Extract the (x, y) coordinate from the center of the cell holding the provided text.  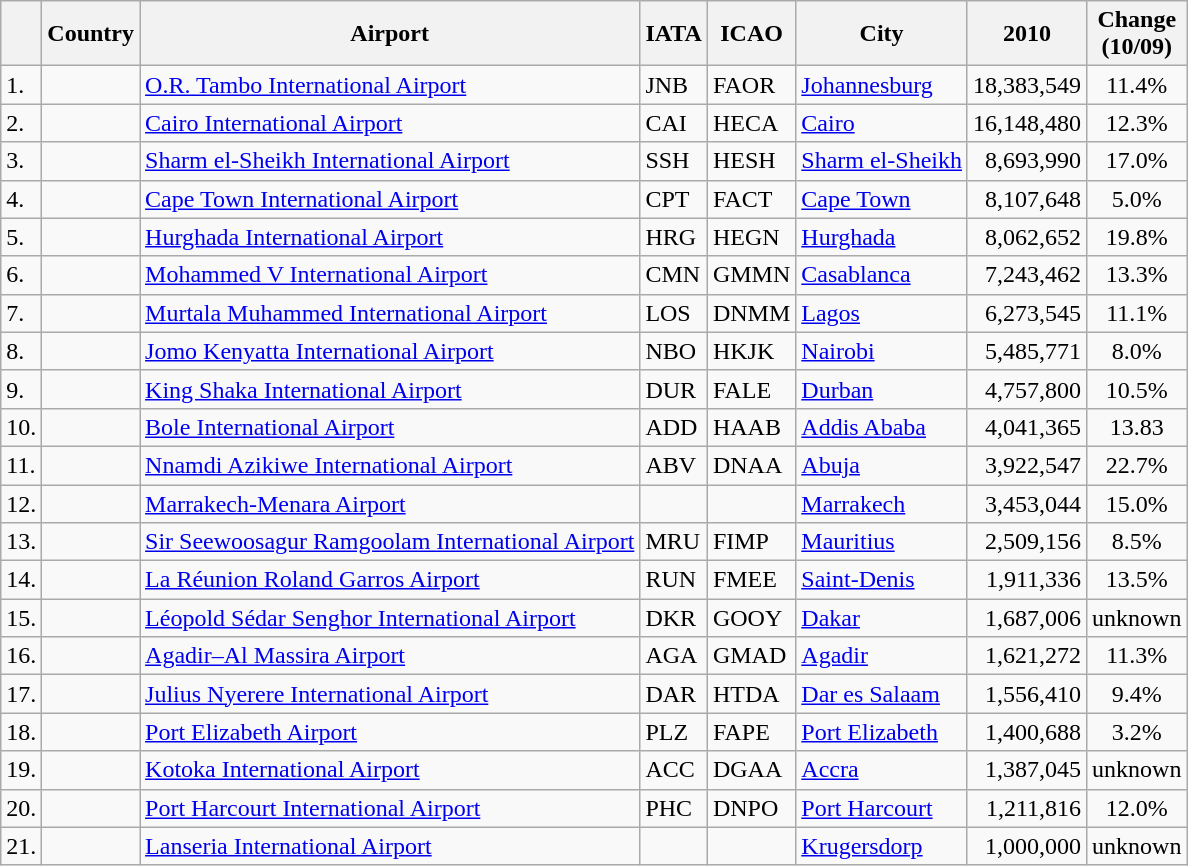
IATA (674, 34)
Hurghada International Airport (390, 237)
12.0% (1137, 808)
DNMM (751, 313)
1,687,006 (1026, 618)
Accra (882, 770)
Durban (882, 389)
DNAA (751, 465)
FAOR (751, 85)
10.5% (1137, 389)
13.5% (1137, 580)
DAR (674, 694)
Lagos (882, 313)
JNB (674, 85)
4. (22, 199)
3,922,547 (1026, 465)
Change (10/09) (1137, 34)
7,243,462 (1026, 275)
16,148,480 (1026, 123)
AGA (674, 656)
11.4% (1137, 85)
Cairo International Airport (390, 123)
1,911,336 (1026, 580)
HRG (674, 237)
15. (22, 618)
2. (22, 123)
Cairo (882, 123)
FIMP (751, 542)
HTDA (751, 694)
DUR (674, 389)
Bole International Airport (390, 427)
Sharm el-Sheikh International Airport (390, 161)
Addis Ababa (882, 427)
11.1% (1137, 313)
City (882, 34)
HECA (751, 123)
8. (22, 351)
RUN (674, 580)
18,383,549 (1026, 85)
LOS (674, 313)
2010 (1026, 34)
Cape Town International Airport (390, 199)
Port Harcourt International Airport (390, 808)
7. (22, 313)
FAPE (751, 732)
5.0% (1137, 199)
21. (22, 846)
8,062,652 (1026, 237)
Dakar (882, 618)
Port Elizabeth (882, 732)
Nairobi (882, 351)
FALE (751, 389)
4,041,365 (1026, 427)
DKR (674, 618)
1. (22, 85)
Casablanca (882, 275)
11. (22, 465)
GMMN (751, 275)
SSH (674, 161)
13. (22, 542)
16. (22, 656)
FMEE (751, 580)
NBO (674, 351)
1,000,000 (1026, 846)
DNPO (751, 808)
Saint-Denis (882, 580)
PLZ (674, 732)
Sharm el-Sheikh (882, 161)
Mohammed V International Airport (390, 275)
1,211,816 (1026, 808)
9.4% (1137, 694)
3.2% (1137, 732)
Mauritius (882, 542)
8,693,990 (1026, 161)
Kotoka International Airport (390, 770)
9. (22, 389)
FACT (751, 199)
HEGN (751, 237)
HKJK (751, 351)
HESH (751, 161)
Johannesburg (882, 85)
Airport (390, 34)
O.R. Tambo International Airport (390, 85)
Marrakech (882, 503)
PHC (674, 808)
Lanseria International Airport (390, 846)
19.8% (1137, 237)
La Réunion Roland Garros Airport (390, 580)
15.0% (1137, 503)
3. (22, 161)
20. (22, 808)
Dar es Salaam (882, 694)
Marrakech-Menara Airport (390, 503)
MRU (674, 542)
Sir Seewoosagur Ramgoolam International Airport (390, 542)
12.3% (1137, 123)
Agadir (882, 656)
22.7% (1137, 465)
8.5% (1137, 542)
Cape Town (882, 199)
5,485,771 (1026, 351)
Krugersdorp (882, 846)
17.0% (1137, 161)
8,107,648 (1026, 199)
Country (91, 34)
17. (22, 694)
10. (22, 427)
Hurghada (882, 237)
1,621,272 (1026, 656)
Agadir–Al Massira Airport (390, 656)
1,387,045 (1026, 770)
GMAD (751, 656)
King Shaka International Airport (390, 389)
Port Elizabeth Airport (390, 732)
Nnamdi Azikiwe International Airport (390, 465)
ABV (674, 465)
Jomo Kenyatta International Airport (390, 351)
Abuja (882, 465)
CMN (674, 275)
13.3% (1137, 275)
8.0% (1137, 351)
ACC (674, 770)
4,757,800 (1026, 389)
13.83 (1137, 427)
CPT (674, 199)
DGAA (751, 770)
3,453,044 (1026, 503)
CAI (674, 123)
6. (22, 275)
19. (22, 770)
Julius Nyerere International Airport (390, 694)
Murtala Muhammed International Airport (390, 313)
12. (22, 503)
ICAO (751, 34)
1,556,410 (1026, 694)
GOOY (751, 618)
18. (22, 732)
2,509,156 (1026, 542)
11.3% (1137, 656)
HAAB (751, 427)
Léopold Sédar Senghor International Airport (390, 618)
1,400,688 (1026, 732)
5. (22, 237)
6,273,545 (1026, 313)
Port Harcourt (882, 808)
ADD (674, 427)
14. (22, 580)
